Detect which cell encompasses the target text, then output its (x, y) center coordinate. 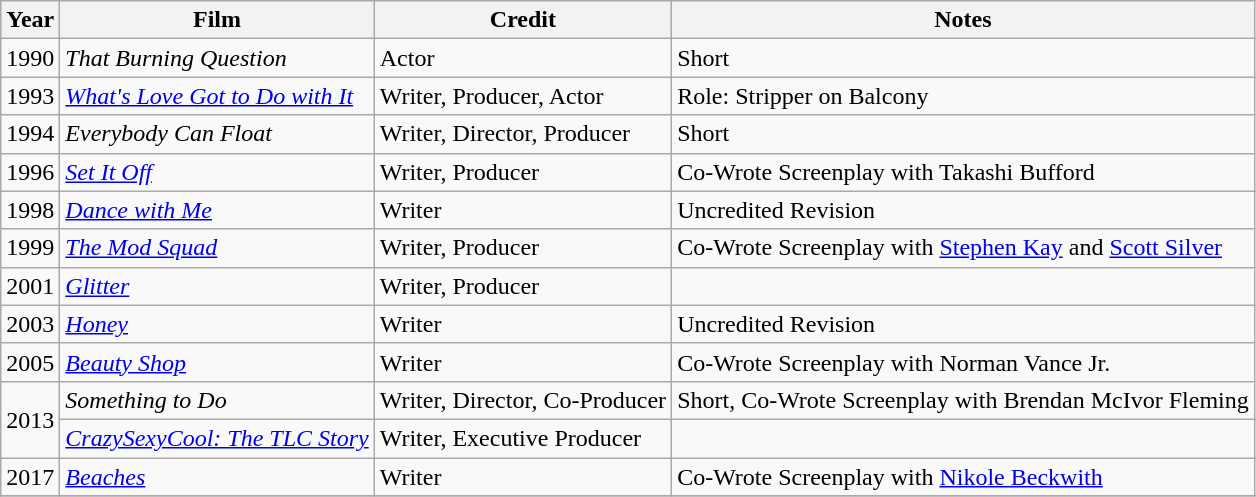
Writer, Director, Co-Producer (522, 400)
Everybody Can Float (217, 134)
Credit (522, 20)
Short, Co-Wrote Screenplay with Brendan McIvor Fleming (964, 400)
1998 (30, 210)
Year (30, 20)
2003 (30, 324)
Writer, Producer, Actor (522, 96)
Glitter (217, 286)
1996 (30, 172)
Set It Off (217, 172)
Co-Wrote Screenplay with Takashi Bufford (964, 172)
Something to Do (217, 400)
Beaches (217, 477)
Co-Wrote Screenplay with Nikole Beckwith (964, 477)
Role: Stripper on Balcony (964, 96)
Beauty Shop (217, 362)
2001 (30, 286)
That Burning Question (217, 58)
The Mod Squad (217, 248)
2005 (30, 362)
Honey (217, 324)
Actor (522, 58)
Writer, Director, Producer (522, 134)
2013 (30, 419)
Co-Wrote Screenplay with Norman Vance Jr. (964, 362)
1993 (30, 96)
1999 (30, 248)
Film (217, 20)
What's Love Got to Do with It (217, 96)
Writer, Executive Producer (522, 438)
CrazySexyCool: The TLC Story (217, 438)
Notes (964, 20)
Co-Wrote Screenplay with Stephen Kay and Scott Silver (964, 248)
2017 (30, 477)
1990 (30, 58)
1994 (30, 134)
Dance with Me (217, 210)
